Extract the (x, y) coordinate from the center of the cell holding the provided text.  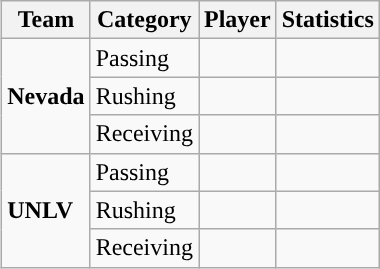
UNLV (46, 210)
Category (144, 20)
Nevada (46, 96)
Player (237, 20)
Statistics (328, 20)
Team (46, 20)
